Search for the cell housing the specified text and yield its [x, y] center coordinate. 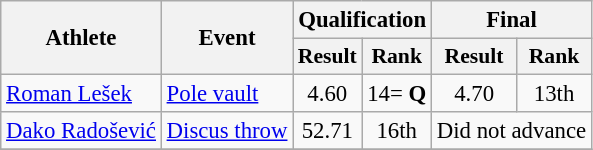
Dako Radošević [82, 131]
Final [512, 20]
52.71 [328, 131]
Pole vault [226, 93]
16th [397, 131]
4.60 [328, 93]
Athlete [82, 38]
Qualification [362, 20]
4.70 [474, 93]
Event [226, 38]
Roman Lešek [82, 93]
Discus throw [226, 131]
Did not advance [512, 131]
13th [554, 93]
14= Q [397, 93]
